Detect which cell encompasses the target text, then output its [x, y] center coordinate. 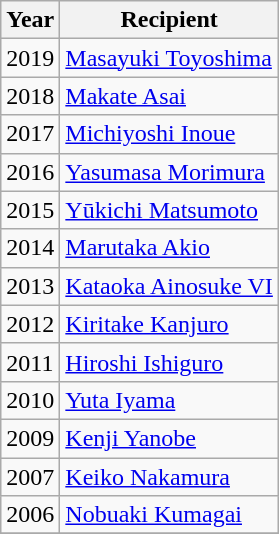
Kiritake Kanjuro [170, 324]
2009 [30, 438]
2019 [30, 58]
Nobuaki Kumagai [170, 515]
Marutaka Akio [170, 248]
Masayuki Toyoshima [170, 58]
Yūkichi Matsumoto [170, 210]
2015 [30, 210]
2010 [30, 400]
Yuta Iyama [170, 400]
Year [30, 20]
2012 [30, 324]
Keiko Nakamura [170, 477]
2011 [30, 362]
2017 [30, 134]
Kenji Yanobe [170, 438]
Recipient [170, 20]
2013 [30, 286]
Yasumasa Morimura [170, 172]
Hiroshi Ishiguro [170, 362]
2007 [30, 477]
Makate Asai [170, 96]
Michiyoshi Inoue [170, 134]
2006 [30, 515]
2018 [30, 96]
2016 [30, 172]
Kataoka Ainosuke VI [170, 286]
2014 [30, 248]
